Pinpoint the cell where the given text exists, returning its [X, Y] midpoint coordinate. 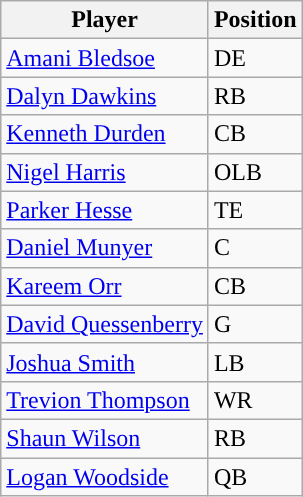
Position [255, 20]
OLB [255, 172]
Parker Hesse [105, 210]
DE [255, 58]
Trevion Thompson [105, 400]
Kenneth Durden [105, 134]
G [255, 324]
Daniel Munyer [105, 248]
Logan Woodside [105, 477]
Player [105, 20]
Dalyn Dawkins [105, 96]
WR [255, 400]
Amani Bledsoe [105, 58]
C [255, 248]
David Quessenberry [105, 324]
LB [255, 362]
Joshua Smith [105, 362]
Kareem Orr [105, 286]
Nigel Harris [105, 172]
TE [255, 210]
QB [255, 477]
Shaun Wilson [105, 438]
